Provide the (X, Y) coordinate of the cell's center where the given text is located.  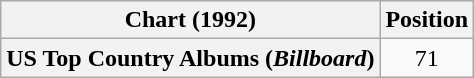
Position (427, 20)
Chart (1992) (190, 20)
71 (427, 58)
US Top Country Albums (Billboard) (190, 58)
